Determine the (X, Y) coordinate at the center of the cell enclosing the given text.  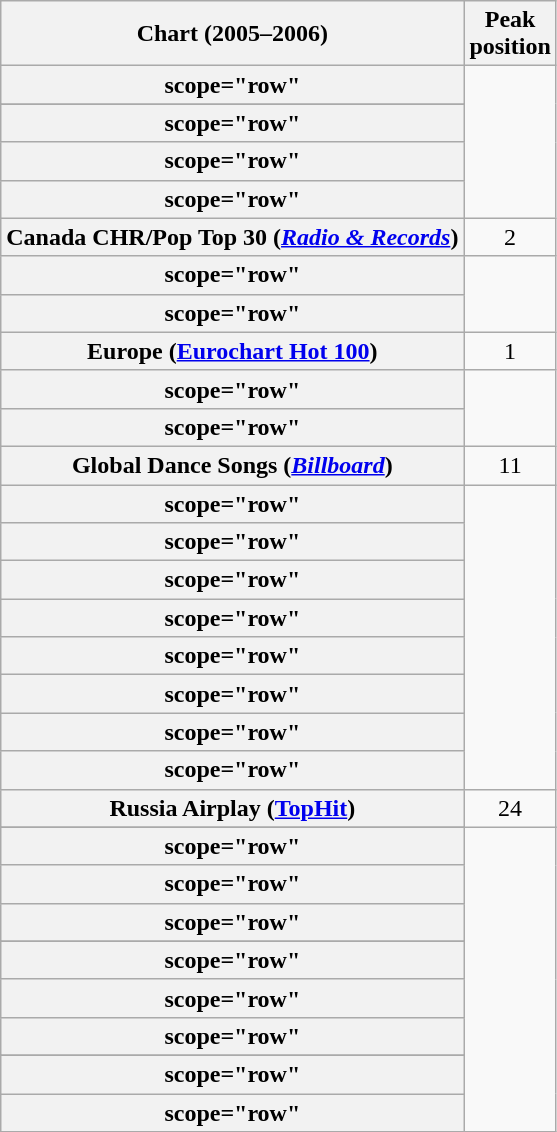
Peakposition (510, 34)
Chart (2005–2006) (232, 34)
Europe (Eurochart Hot 100) (232, 351)
2 (510, 237)
Canada CHR/Pop Top 30 (Radio & Records) (232, 237)
Global Dance Songs (Billboard) (232, 465)
1 (510, 351)
24 (510, 808)
11 (510, 465)
Russia Airplay (TopHit) (232, 808)
